Find where the given text appears and provide that cell's center as [X, Y] coordinate. 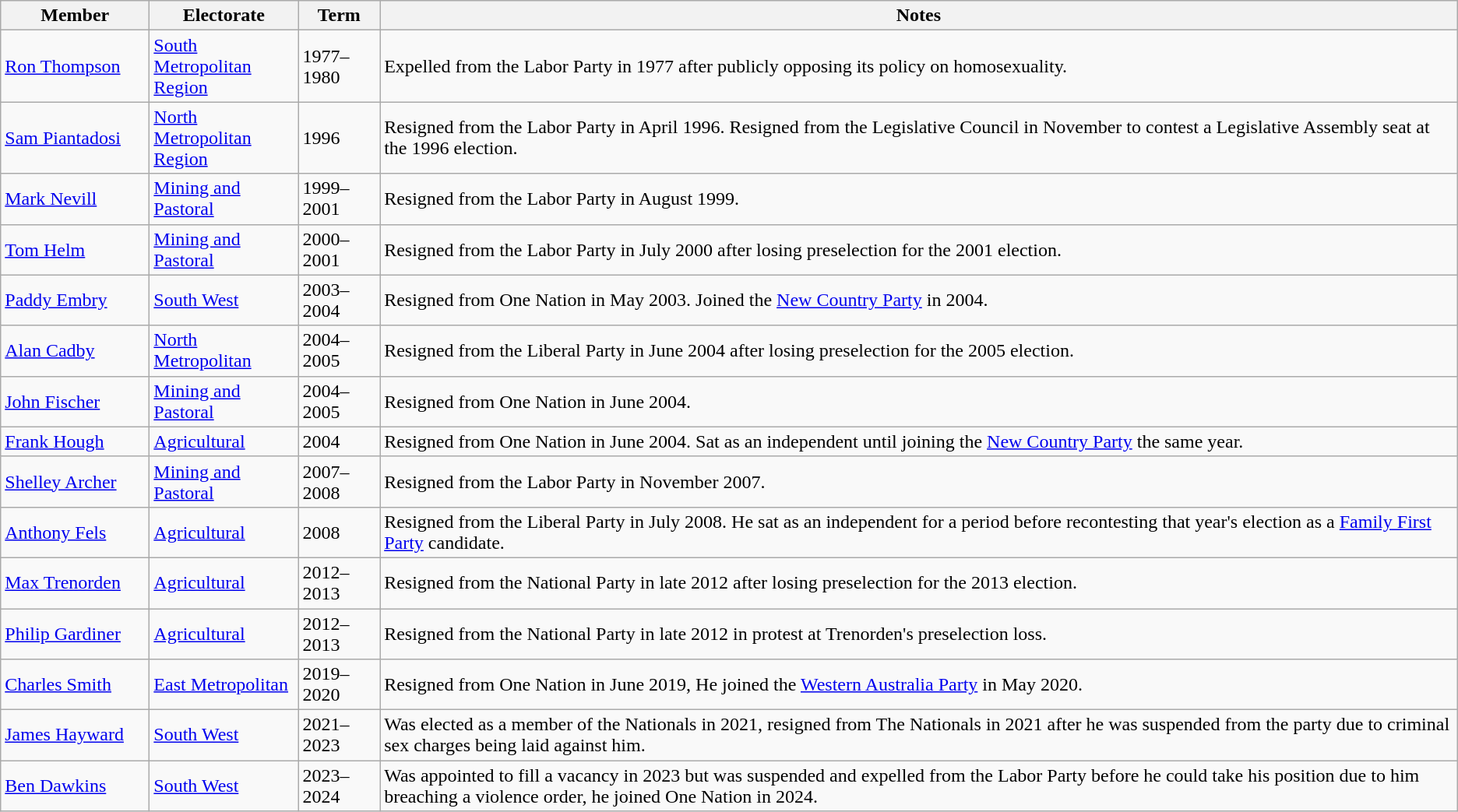
2003–2004 [340, 301]
Resigned from the Labor Party in July 2000 after losing preselection for the 2001 election. [919, 249]
2023–2024 [340, 786]
North Metropolitan [224, 350]
Term [340, 16]
Resigned from the Labor Party in November 2007. [919, 481]
Charles Smith [75, 685]
2021–2023 [340, 735]
Electorate [224, 16]
Resigned from the Liberal Party in June 2004 after losing preselection for the 2005 election. [919, 350]
North Metropolitan Region [224, 138]
Philip Gardiner [75, 634]
Max Trenorden [75, 582]
James Hayward [75, 735]
2019–2020 [340, 685]
Shelley Archer [75, 481]
John Fischer [75, 402]
East Metropolitan [224, 685]
Mark Nevill [75, 199]
Member [75, 16]
2004 [340, 441]
Ron Thompson [75, 66]
Resigned from One Nation in May 2003. Joined the New Country Party in 2004. [919, 301]
Resigned from One Nation in June 2004. [919, 402]
2000–2001 [340, 249]
South Metropolitan Region [224, 66]
Tom Helm [75, 249]
Resigned from the National Party in late 2012 after losing preselection for the 2013 election. [919, 582]
Frank Hough [75, 441]
1999–2001 [340, 199]
Expelled from the Labor Party in 1977 after publicly opposing its policy on homosexuality. [919, 66]
Resigned from One Nation in June 2004. Sat as an independent until joining the New Country Party the same year. [919, 441]
Resigned from the Labor Party in August 1999. [919, 199]
Paddy Embry [75, 301]
Resigned from the National Party in late 2012 in protest at Trenorden's preselection loss. [919, 634]
Notes [919, 16]
2008 [340, 533]
Sam Piantadosi [75, 138]
Ben Dawkins [75, 786]
Anthony Fels [75, 533]
Resigned from One Nation in June 2019, He joined the Western Australia Party in May 2020. [919, 685]
Alan Cadby [75, 350]
1996 [340, 138]
2007–2008 [340, 481]
1977–1980 [340, 66]
